Find where the given text appears and provide that cell's center as (x, y) coordinate. 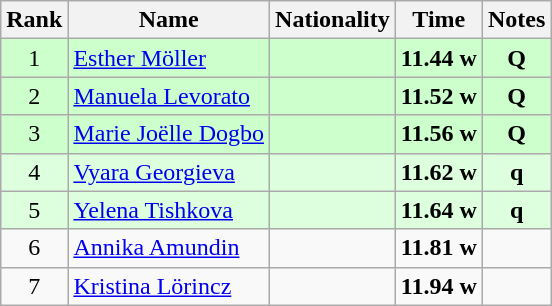
2 (34, 96)
Vyara Georgieva (169, 172)
Marie Joëlle Dogbo (169, 134)
5 (34, 210)
Rank (34, 20)
Esther Möller (169, 58)
11.81 w (438, 248)
11.62 w (438, 172)
7 (34, 286)
Time (438, 20)
Notes (516, 20)
Kristina Lörincz (169, 286)
4 (34, 172)
1 (34, 58)
11.64 w (438, 210)
11.56 w (438, 134)
11.52 w (438, 96)
11.44 w (438, 58)
Manuela Levorato (169, 96)
Yelena Tishkova (169, 210)
6 (34, 248)
Annika Amundin (169, 248)
Name (169, 20)
11.94 w (438, 286)
3 (34, 134)
Nationality (333, 20)
